Capture the cell that displays the provided text and extract its [x, y] central coordinate. 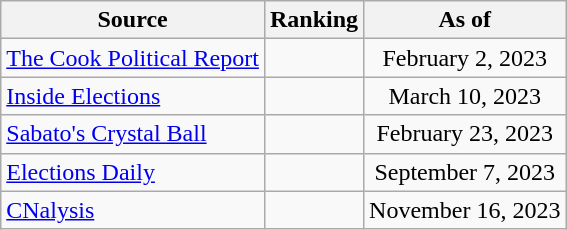
Sabato's Crystal Ball [133, 134]
CNalysis [133, 210]
Inside Elections [133, 96]
As of [465, 20]
March 10, 2023 [465, 96]
Source [133, 20]
February 2, 2023 [465, 58]
Ranking [314, 20]
September 7, 2023 [465, 172]
February 23, 2023 [465, 134]
November 16, 2023 [465, 210]
Elections Daily [133, 172]
The Cook Political Report [133, 58]
